Extract the (x, y) coordinate from the center of the cell holding the provided text.  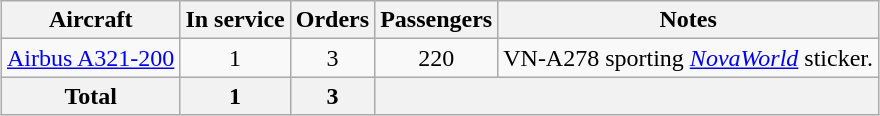
Passengers (436, 20)
Notes (688, 20)
VN-A278 sporting NovaWorld sticker. (688, 58)
Orders (332, 20)
220 (436, 58)
Total (90, 96)
Aircraft (90, 20)
Airbus A321-200 (90, 58)
In service (235, 20)
